Extract the [X, Y] coordinate from the center of the cell holding the provided text.  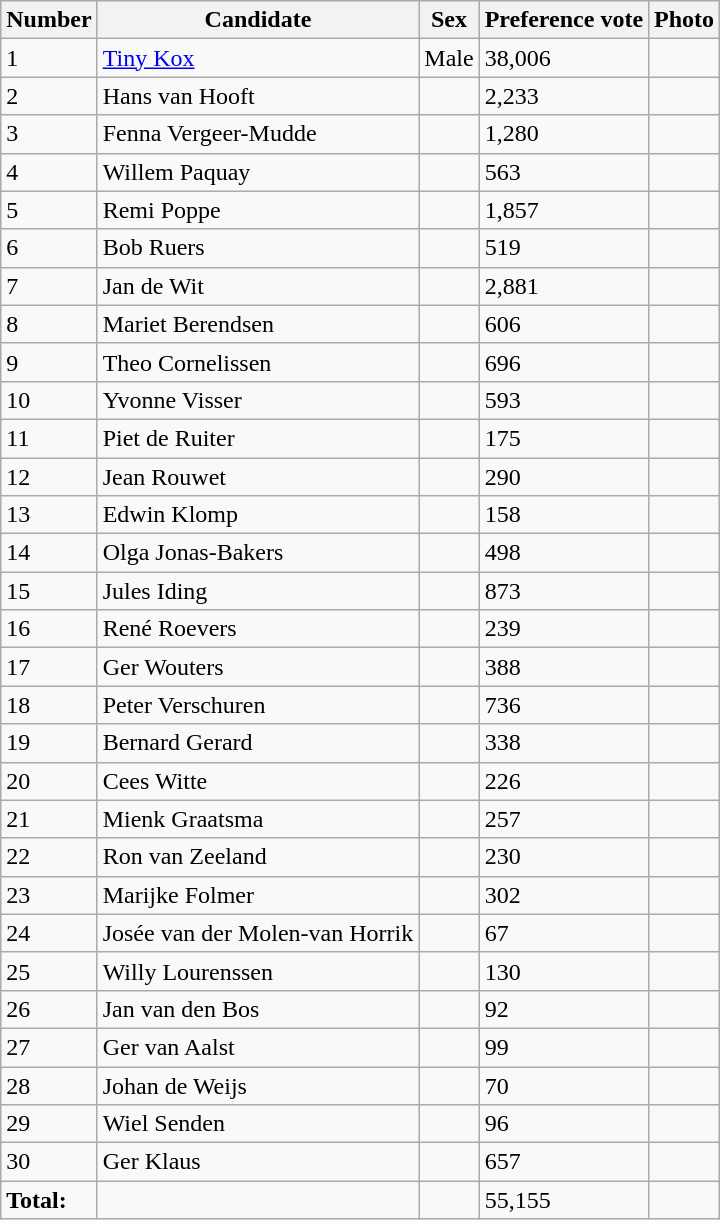
25 [49, 971]
Hans van Hooft [258, 96]
563 [564, 172]
29 [49, 1124]
Photo [684, 20]
Preference vote [564, 20]
Ger Klaus [258, 1162]
257 [564, 819]
519 [564, 248]
Candidate [258, 20]
7 [49, 286]
696 [564, 362]
Bernard Gerard [258, 743]
70 [564, 1085]
338 [564, 743]
290 [564, 477]
21 [49, 819]
16 [49, 629]
26 [49, 1009]
226 [564, 781]
1,280 [564, 134]
Tiny Kox [258, 58]
Josée van der Molen-van Horrik [258, 933]
Jean Rouwet [258, 477]
Number [49, 20]
Ger Wouters [258, 667]
736 [564, 705]
2,233 [564, 96]
Total: [49, 1200]
873 [564, 591]
Piet de Ruiter [258, 438]
606 [564, 324]
498 [564, 553]
130 [564, 971]
3 [49, 134]
Remi Poppe [258, 210]
12 [49, 477]
67 [564, 933]
657 [564, 1162]
23 [49, 895]
24 [49, 933]
2,881 [564, 286]
Ron van Zeeland [258, 857]
27 [49, 1047]
22 [49, 857]
175 [564, 438]
Mienk Graatsma [258, 819]
55,155 [564, 1200]
Yvonne Visser [258, 400]
13 [49, 515]
Edwin Klomp [258, 515]
92 [564, 1009]
Peter Verschuren [258, 705]
158 [564, 515]
1 [49, 58]
Theo Cornelissen [258, 362]
96 [564, 1124]
99 [564, 1047]
15 [49, 591]
18 [49, 705]
8 [49, 324]
17 [49, 667]
Olga Jonas-Bakers [258, 553]
René Roevers [258, 629]
Mariet Berendsen [258, 324]
5 [49, 210]
14 [49, 553]
10 [49, 400]
Jan van den Bos [258, 1009]
Sex [449, 20]
Male [449, 58]
593 [564, 400]
Jan de Wit [258, 286]
Willem Paquay [258, 172]
2 [49, 96]
Cees Witte [258, 781]
302 [564, 895]
4 [49, 172]
Jules Iding [258, 591]
28 [49, 1085]
Ger van Aalst [258, 1047]
1,857 [564, 210]
230 [564, 857]
9 [49, 362]
11 [49, 438]
Willy Lourenssen [258, 971]
239 [564, 629]
Wiel Senden [258, 1124]
19 [49, 743]
20 [49, 781]
30 [49, 1162]
38,006 [564, 58]
388 [564, 667]
Marijke Folmer [258, 895]
Bob Ruers [258, 248]
Fenna Vergeer-Mudde [258, 134]
Johan de Weijs [258, 1085]
6 [49, 248]
